Identify which cell holds the provided text, then report its (X, Y) central coordinate. 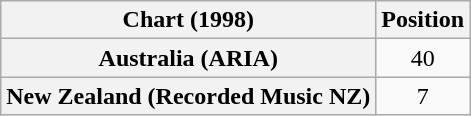
New Zealand (Recorded Music NZ) (188, 96)
Australia (ARIA) (188, 58)
7 (423, 96)
40 (423, 58)
Position (423, 20)
Chart (1998) (188, 20)
